Capture the cell that displays the provided text and extract its [x, y] central coordinate. 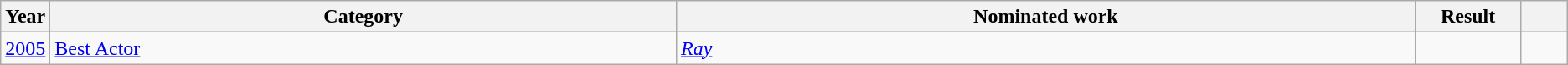
Category [364, 17]
Result [1467, 17]
Best Actor [364, 48]
Ray [1046, 48]
Nominated work [1046, 17]
2005 [25, 48]
Year [25, 17]
